Return the [x, y] coordinate for the center point of the cell that contains the specified text.  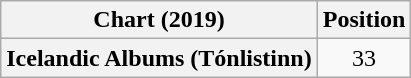
Chart (2019) [159, 20]
Icelandic Albums (Tónlistinn) [159, 58]
33 [364, 58]
Position [364, 20]
